Return (X, Y) of the center of cell containing provided text 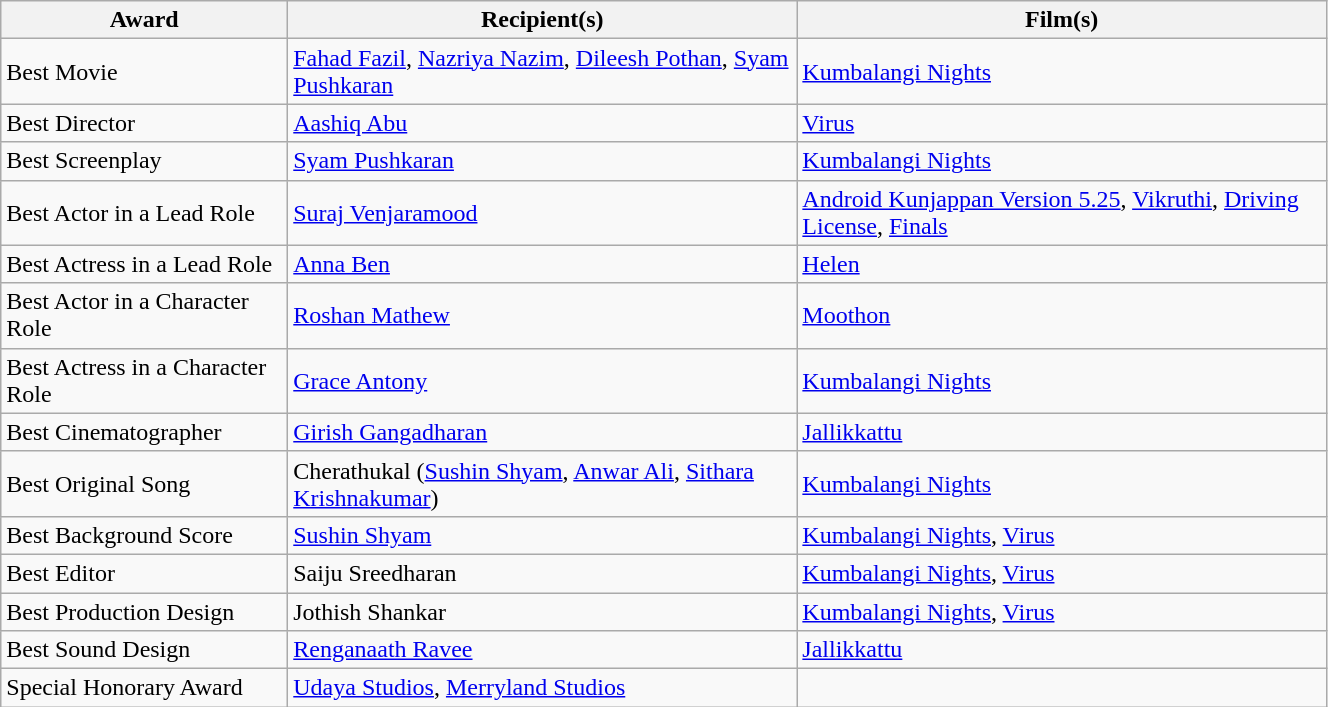
Best Actress in a Lead Role (144, 264)
Sushin Shyam (542, 535)
Aashiq Abu (542, 123)
Special Honorary Award (144, 688)
Best Actor in a Character Role (144, 316)
Cherathukal (Sushin Shyam, Anwar Ali, Sithara Krishnakumar) (542, 484)
Best Production Design (144, 611)
Moothon (1062, 316)
Udaya Studios, Merryland Studios (542, 688)
Best Cinematographer (144, 432)
Recipient(s) (542, 20)
Girish Gangadharan (542, 432)
Anna Ben (542, 264)
Jothish Shankar (542, 611)
Best Director (144, 123)
Virus (1062, 123)
Syam Pushkaran (542, 161)
Best Movie (144, 72)
Best Actress in a Character Role (144, 380)
Best Original Song (144, 484)
Android Kunjappan Version 5.25, Vikruthi, Driving License, Finals (1062, 212)
Helen (1062, 264)
Roshan Mathew (542, 316)
Film(s) (1062, 20)
Best Background Score (144, 535)
Best Actor in a Lead Role (144, 212)
Saiju Sreedharan (542, 573)
Best Sound Design (144, 650)
Best Editor (144, 573)
Award (144, 20)
Best Screenplay (144, 161)
Grace Antony (542, 380)
Suraj Venjaramood (542, 212)
Renganaath Ravee (542, 650)
Fahad Fazil, Nazriya Nazim, Dileesh Pothan, Syam Pushkaran (542, 72)
